Provide the (x, y) coordinate of the cell's center where the given text is located.  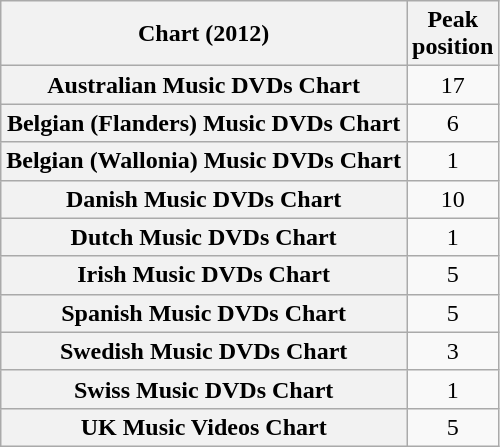
17 (452, 85)
Belgian (Wallonia) Music DVDs Chart (204, 161)
6 (452, 123)
Danish Music DVDs Chart (204, 199)
Dutch Music DVDs Chart (204, 237)
Swedish Music DVDs Chart (204, 351)
Irish Music DVDs Chart (204, 275)
Peakposition (452, 34)
Swiss Music DVDs Chart (204, 389)
UK Music Videos Chart (204, 427)
3 (452, 351)
Australian Music DVDs Chart (204, 85)
Belgian (Flanders) Music DVDs Chart (204, 123)
Spanish Music DVDs Chart (204, 313)
10 (452, 199)
Chart (2012) (204, 34)
